Capture the cell that displays the provided text and extract its (x, y) central coordinate. 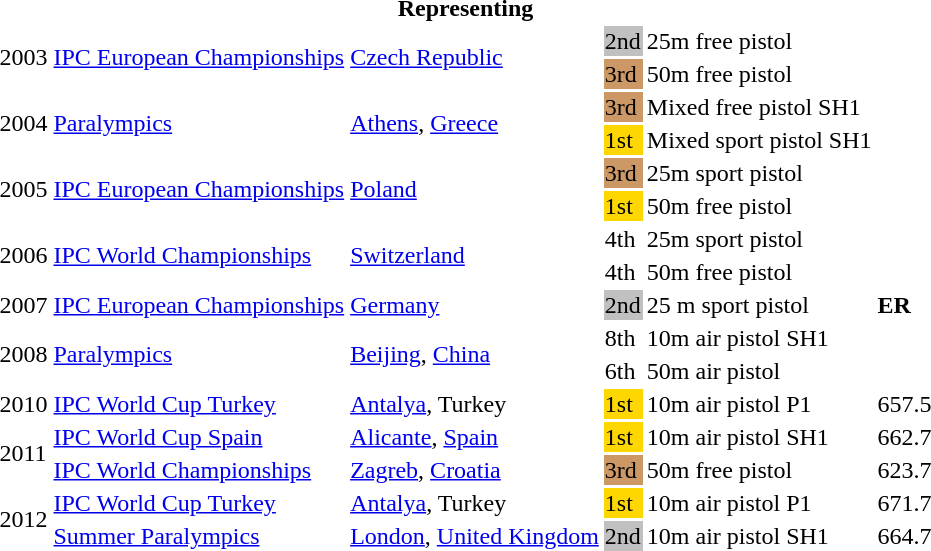
25m free pistol (759, 41)
Mixed sport pistol SH1 (759, 140)
IPC World Cup Spain (199, 437)
50m air pistol (759, 371)
Poland (475, 190)
25 m sport pistol (759, 305)
Athens, Greece (475, 124)
Alicante, Spain (475, 437)
Beijing, China (475, 354)
6th (622, 371)
Czech Republic (475, 58)
8th (622, 338)
Mixed free pistol SH1 (759, 107)
Summer Paralympics (199, 536)
Germany (475, 305)
Zagreb, Croatia (475, 470)
London, United Kingdom (475, 536)
Switzerland (475, 256)
